Capture the cell that displays the provided text and extract its (X, Y) central coordinate. 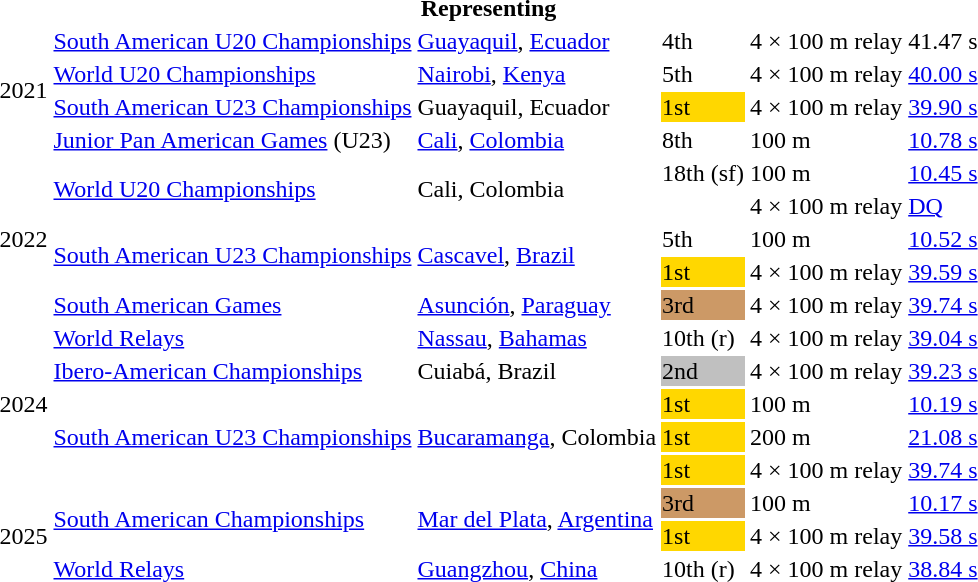
South American Championships (232, 520)
South American Games (232, 305)
10th (r) (704, 338)
Nairobi, Kenya (537, 74)
Cascavel, Brazil (537, 256)
18th (sf) (704, 173)
Nassau, Bahamas (537, 338)
4th (704, 41)
Mar del Plata, Argentina (537, 520)
South American U20 Championships (232, 41)
Cuiabá, Brazil (537, 371)
Bucaramanga, Colombia (537, 437)
Ibero-American Championships (232, 371)
World Relays (232, 338)
200 m (826, 437)
2nd (704, 371)
Asunción, Paraguay (537, 305)
8th (704, 140)
Junior Pan American Games (U23) (232, 140)
